Provide the [x, y] coordinate of the cell's center where the given text is located.  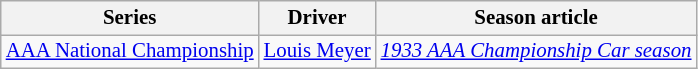
Season article [536, 18]
AAA National Championship [130, 51]
Driver [318, 18]
1933 AAA Championship Car season [536, 51]
Series [130, 18]
Louis Meyer [318, 51]
